Extract the [X, Y] coordinate from the center of the cell holding the provided text.  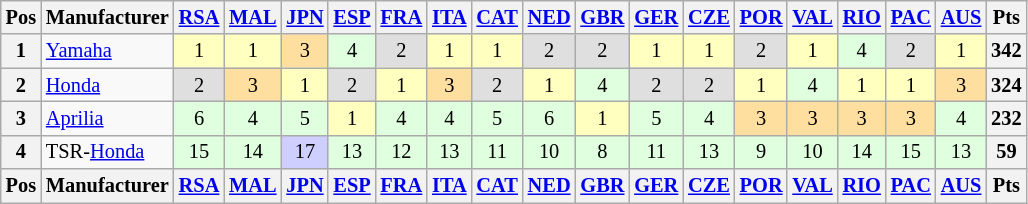
Yamaha [108, 51]
342 [1006, 51]
232 [1006, 118]
59 [1006, 152]
12 [402, 152]
9 [762, 152]
TSR-Honda [108, 152]
Aprilia [108, 118]
Honda [108, 85]
17 [304, 152]
324 [1006, 85]
8 [602, 152]
